Capture the cell that displays the provided text and extract its (x, y) central coordinate. 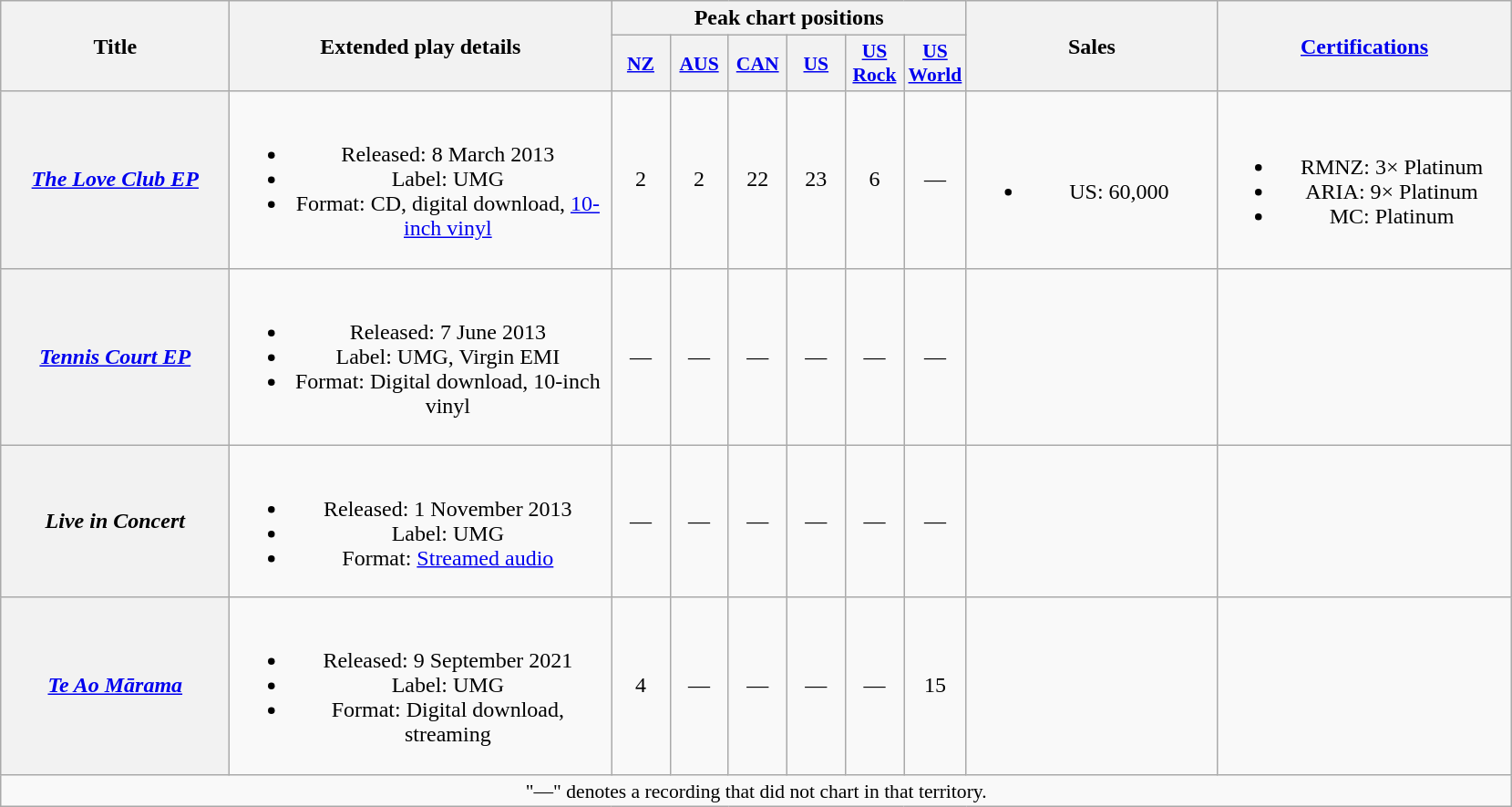
USWorld (935, 64)
6 (874, 180)
Released: 8 March 2013Label: UMGFormat: CD, digital download, 10-inch vinyl (421, 180)
Peak chart positions (789, 18)
Certifications (1363, 46)
Released: 1 November 2013Label: UMGFormat: Streamed audio (421, 522)
22 (757, 180)
RMNZ: 3× PlatinumARIA: 9× PlatinumMC: Platinum (1363, 180)
The Love Club EP (115, 180)
Title (115, 46)
Released: 9 September 2021Label: UMGFormat: Digital download, streaming (421, 686)
"—" denotes a recording that did not chart in that territory. (756, 791)
US: 60,000 (1092, 180)
Extended play details (421, 46)
Sales (1092, 46)
Te Ao Mārama (115, 686)
AUS (699, 64)
Released: 7 June 2013Label: UMG, Virgin EMIFormat: Digital download, 10-inch vinyl (421, 357)
US (816, 64)
USRock (874, 64)
CAN (757, 64)
Live in Concert (115, 522)
23 (816, 180)
NZ (641, 64)
Tennis Court EP (115, 357)
15 (935, 686)
4 (641, 686)
